Capture the cell that displays the provided text and extract its [x, y] central coordinate. 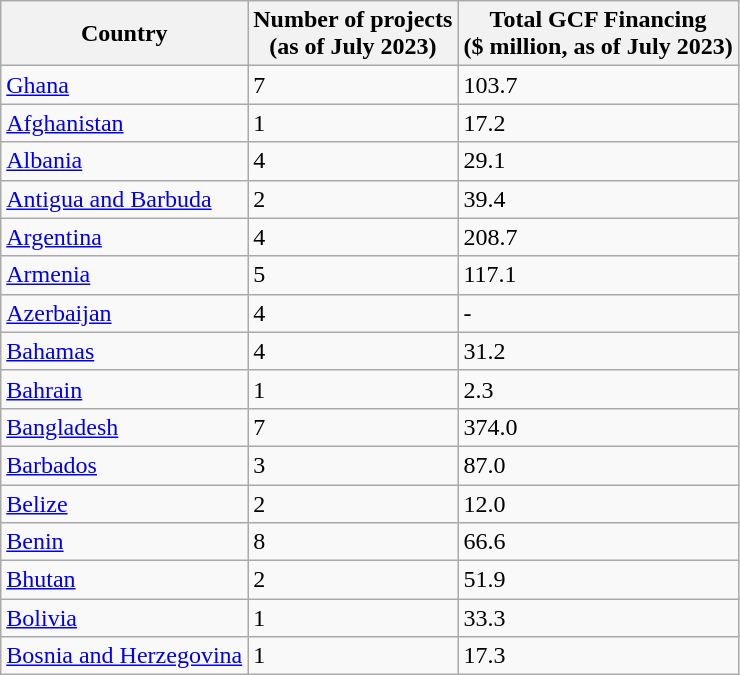
Bhutan [124, 580]
Antigua and Barbuda [124, 199]
3 [353, 465]
2.3 [598, 389]
Bosnia and Herzegovina [124, 656]
29.1 [598, 161]
Albania [124, 161]
87.0 [598, 465]
Belize [124, 503]
Bahamas [124, 351]
Bangladesh [124, 427]
17.2 [598, 123]
12.0 [598, 503]
66.6 [598, 542]
Afghanistan [124, 123]
33.3 [598, 618]
Bahrain [124, 389]
Benin [124, 542]
39.4 [598, 199]
5 [353, 275]
117.1 [598, 275]
Argentina [124, 237]
8 [353, 542]
- [598, 313]
208.7 [598, 237]
31.2 [598, 351]
Bolivia [124, 618]
103.7 [598, 85]
Armenia [124, 275]
Total GCF Financing($ million, as of July 2023) [598, 34]
Number of projects(as of July 2023) [353, 34]
17.3 [598, 656]
Ghana [124, 85]
374.0 [598, 427]
Azerbaijan [124, 313]
Barbados [124, 465]
51.9 [598, 580]
Country [124, 34]
